Capture the cell that displays the provided text and extract its (X, Y) central coordinate. 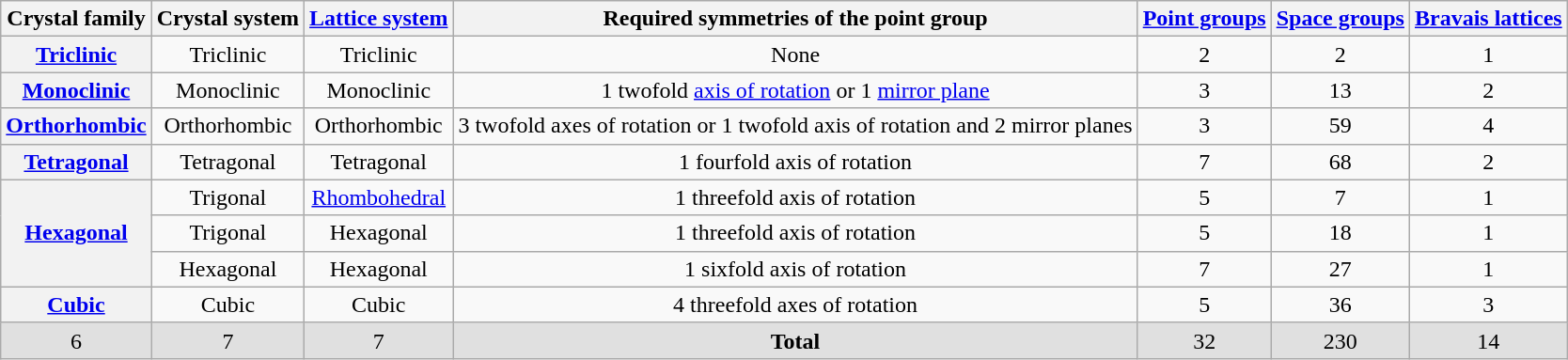
Space groups (1341, 19)
18 (1341, 233)
Rhombohedral (379, 197)
6 (76, 340)
Lattice system (379, 19)
None (795, 55)
1 sixfold axis of rotation (795, 269)
68 (1341, 162)
Required symmetries of the point group (795, 19)
14 (1488, 340)
27 (1341, 269)
36 (1341, 305)
13 (1341, 90)
59 (1341, 126)
1 fourfold axis of rotation (795, 162)
3 twofold axes of rotation or 1 twofold axis of rotation and 2 mirror planes (795, 126)
Crystal family (76, 19)
1 twofold axis of rotation or 1 mirror plane (795, 90)
Total (795, 340)
4 (1488, 126)
Point groups (1204, 19)
Bravais lattices (1488, 19)
4 threefold axes of rotation (795, 305)
230 (1341, 340)
32 (1204, 340)
Crystal system (227, 19)
